Scan for the cell matching the given text and deliver its [x, y] coordinate at center. 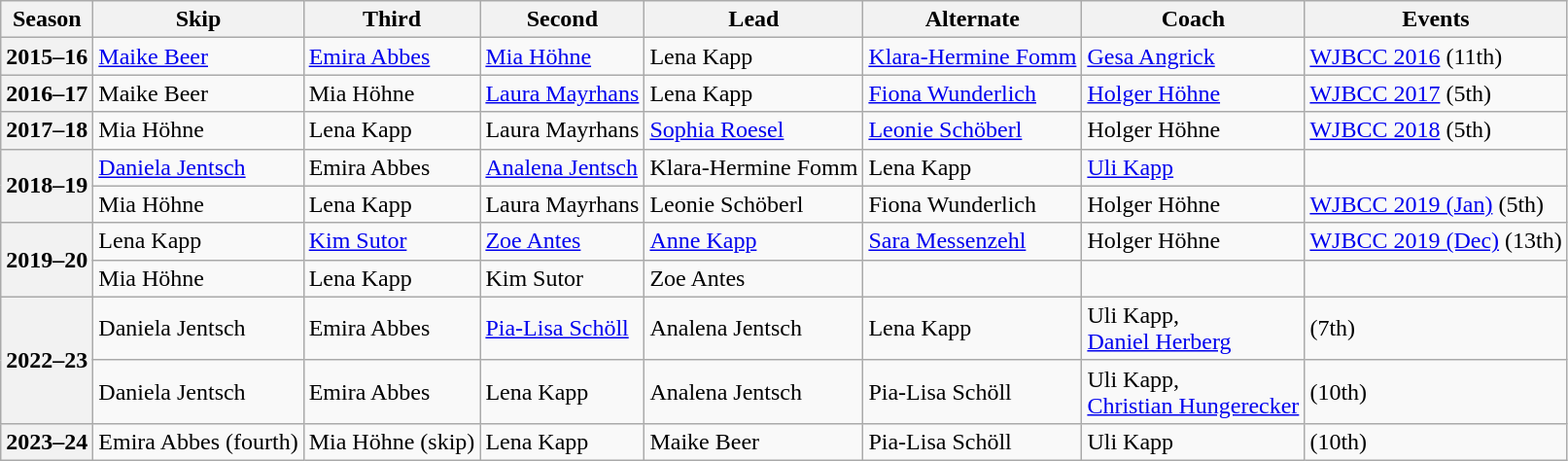
Skip [198, 19]
2018–19 [47, 186]
Uli Kapp,Christian Hungerecker [1194, 391]
Emira Abbes (fourth) [198, 442]
(7th) [1436, 329]
2023–24 [47, 442]
2017–18 [47, 130]
WJBCC 2019 (Jan) (5th) [1436, 204]
Season [47, 19]
Uli Kapp,Daniel Herberg [1194, 329]
Alternate [972, 19]
2019–20 [47, 260]
2016–17 [47, 93]
Sara Messenzehl [972, 241]
WJBCC 2017 (5th) [1436, 93]
WJBCC 2018 (5th) [1436, 130]
Events [1436, 19]
Second [562, 19]
Anne Kapp [754, 241]
Third [392, 19]
Coach [1194, 19]
2022–23 [47, 360]
Sophia Roesel [754, 130]
Mia Höhne (skip) [392, 442]
Lead [754, 19]
2015–16 [47, 56]
WJBCC 2016 (11th) [1436, 56]
WJBCC 2019 (Dec) (13th) [1436, 241]
Gesa Angrick [1194, 56]
